From the cell containing the given text, extract its center point as [x, y] coordinate. 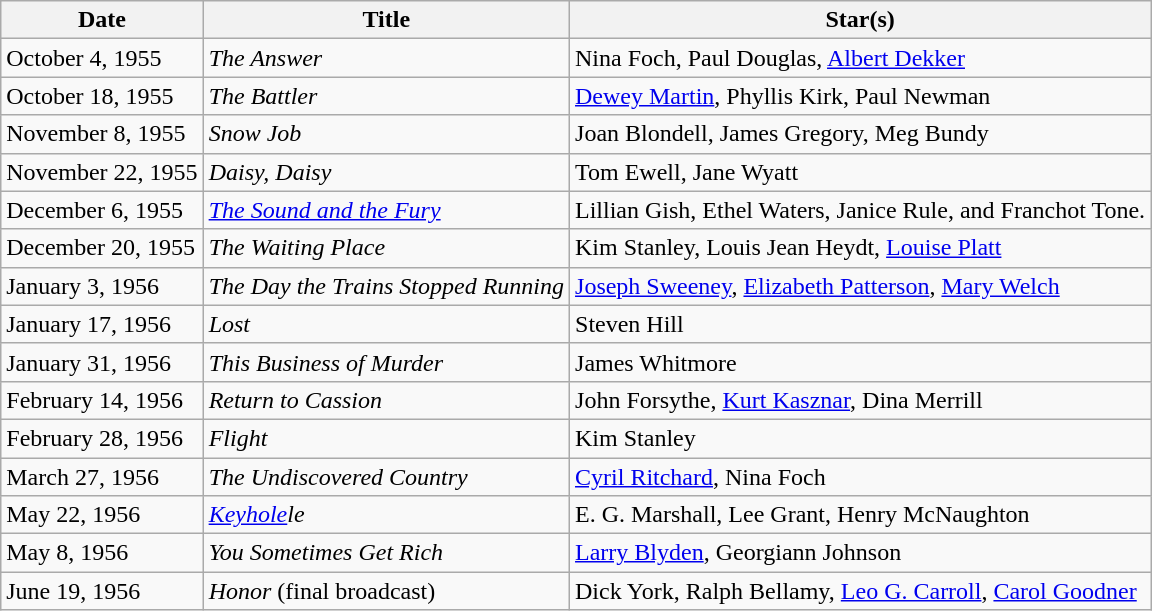
Larry Blyden, Georgiann Johnson [860, 553]
Title [386, 20]
Keyholele [386, 515]
Lost [386, 324]
Lillian Gish, Ethel Waters, Janice Rule, and Franchot Tone. [860, 210]
Dick York, Ralph Bellamy, Leo G. Carroll, Carol Goodner [860, 591]
Steven Hill [860, 324]
Dewey Martin, Phyllis Kirk, Paul Newman [860, 96]
January 3, 1956 [102, 286]
October 4, 1955 [102, 58]
Nina Foch, Paul Douglas, Albert Dekker [860, 58]
November 8, 1955 [102, 134]
Flight [386, 438]
March 27, 1956 [102, 477]
Snow Job [386, 134]
Kim Stanley [860, 438]
The Waiting Place [386, 248]
Tom Ewell, Jane Wyatt [860, 172]
December 6, 1955 [102, 210]
Cyril Ritchard, Nina Foch [860, 477]
June 19, 1956 [102, 591]
Honor (final broadcast) [386, 591]
You Sometimes Get Rich [386, 553]
January 17, 1956 [102, 324]
Return to Cassion [386, 400]
Star(s) [860, 20]
This Business of Murder [386, 362]
Joseph Sweeney, Elizabeth Patterson, Mary Welch [860, 286]
October 18, 1955 [102, 96]
John Forsythe, Kurt Kasznar, Dina Merrill [860, 400]
E. G. Marshall, Lee Grant, Henry McNaughton [860, 515]
May 22, 1956 [102, 515]
May 8, 1956 [102, 553]
November 22, 1955 [102, 172]
Kim Stanley, Louis Jean Heydt, Louise Platt [860, 248]
Date [102, 20]
February 14, 1956 [102, 400]
James Whitmore [860, 362]
The Battler [386, 96]
The Answer [386, 58]
The Sound and the Fury [386, 210]
Joan Blondell, James Gregory, Meg Bundy [860, 134]
February 28, 1956 [102, 438]
January 31, 1956 [102, 362]
The Undiscovered Country [386, 477]
December 20, 1955 [102, 248]
Daisy, Daisy [386, 172]
The Day the Trains Stopped Running [386, 286]
